Scan for the cell matching the given text and deliver its [x, y] coordinate at center. 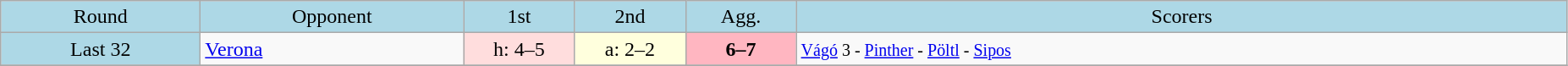
Scorers [1181, 17]
Round [101, 17]
Vágó 3 - Pinther - Pöltl - Sipos [1181, 49]
Opponent [332, 17]
2nd [630, 17]
1st [520, 17]
6–7 [741, 49]
Agg. [741, 17]
h: 4–5 [520, 49]
a: 2–2 [630, 49]
Last 32 [101, 49]
Verona [332, 49]
